Return (x, y) of the center of cell containing provided text 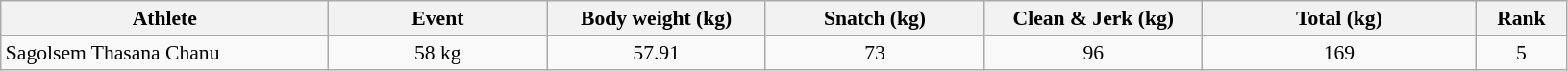
169 (1339, 53)
Sagolsem Thasana Chanu (165, 53)
96 (1094, 53)
58 kg (438, 53)
73 (875, 53)
Body weight (kg) (656, 18)
Event (438, 18)
Clean & Jerk (kg) (1094, 18)
Snatch (kg) (875, 18)
Athlete (165, 18)
Total (kg) (1339, 18)
Rank (1521, 18)
57.91 (656, 53)
5 (1521, 53)
